Scan for the cell matching the given text and deliver its [X, Y] coordinate at center. 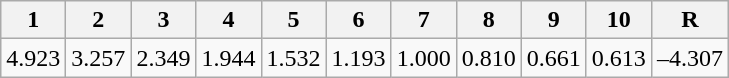
1.000 [424, 58]
10 [618, 20]
0.613 [618, 58]
3 [164, 20]
7 [424, 20]
4.923 [34, 58]
2 [98, 20]
1 [34, 20]
5 [294, 20]
0.810 [488, 58]
–4.307 [690, 58]
4 [228, 20]
1.532 [294, 58]
3.257 [98, 58]
0.661 [554, 58]
2.349 [164, 58]
9 [554, 20]
R [690, 20]
6 [358, 20]
1.193 [358, 58]
8 [488, 20]
1.944 [228, 58]
